Return [X, Y] of the center of cell containing provided text 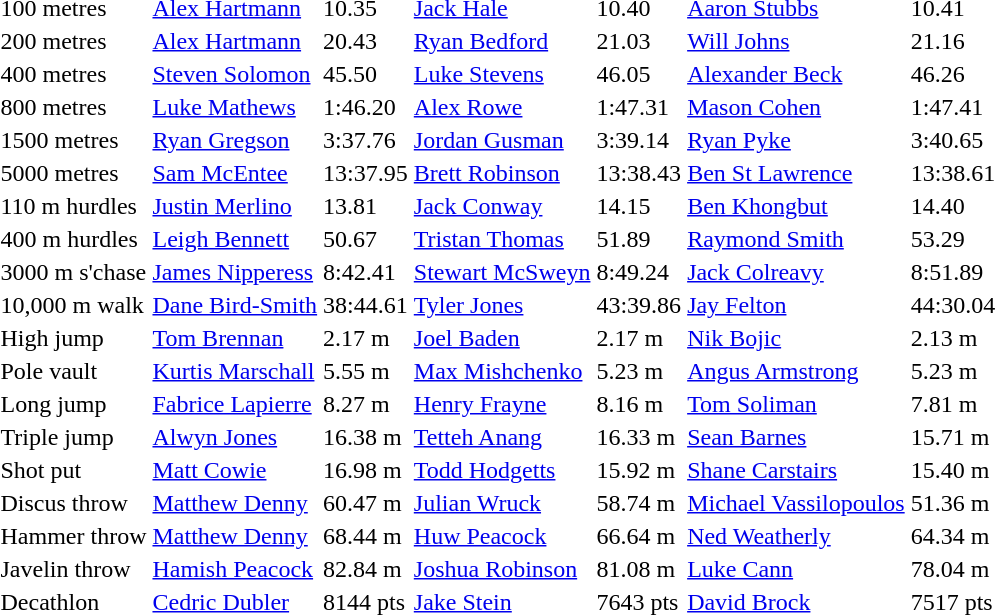
50.67 [366, 239]
8:49.24 [639, 272]
Huw Peacock [502, 536]
45.50 [366, 74]
8.27 m [366, 404]
Kurtis Marschall [235, 371]
Luke Cann [796, 569]
15.92 m [639, 470]
38:44.61 [366, 305]
Fabrice Lapierre [235, 404]
Alwyn Jones [235, 437]
Luke Mathews [235, 107]
21.03 [639, 41]
Michael Vassilopoulos [796, 503]
Joshua Robinson [502, 569]
Alex Rowe [502, 107]
Will Johns [796, 41]
20.43 [366, 41]
Tom Soliman [796, 404]
Matt Cowie [235, 470]
Jack Conway [502, 206]
60.47 m [366, 503]
Jordan Gusman [502, 140]
Ned Weatherly [796, 536]
Jay Felton [796, 305]
Todd Hodgetts [502, 470]
16.33 m [639, 437]
13:38.43 [639, 173]
Henry Frayne [502, 404]
Tom Brennan [235, 338]
Alexander Beck [796, 74]
Ben St Lawrence [796, 173]
Sam McEntee [235, 173]
16.38 m [366, 437]
5.23 m [639, 371]
Sean Barnes [796, 437]
Tristan Thomas [502, 239]
1:47.31 [639, 107]
Angus Armstrong [796, 371]
Hamish Peacock [235, 569]
51.89 [639, 239]
Luke Stevens [502, 74]
Raymond Smith [796, 239]
Justin Merlino [235, 206]
James Nipperess [235, 272]
81.08 m [639, 569]
Shane Carstairs [796, 470]
Steven Solomon [235, 74]
Mason Cohen [796, 107]
14.15 [639, 206]
Ryan Bedford [502, 41]
8.16 m [639, 404]
8:42.41 [366, 272]
68.44 m [366, 536]
Alex Hartmann [235, 41]
3:37.76 [366, 140]
46.05 [639, 74]
13.81 [366, 206]
43:39.86 [639, 305]
Stewart McSweyn [502, 272]
Ben Khongbut [796, 206]
Julian Wruck [502, 503]
1:46.20 [366, 107]
Ryan Pyke [796, 140]
Brett Robinson [502, 173]
Tetteh Anang [502, 437]
Joel Baden [502, 338]
58.74 m [639, 503]
3:39.14 [639, 140]
5.55 m [366, 371]
13:37.95 [366, 173]
Max Mishchenko [502, 371]
Tyler Jones [502, 305]
Dane Bird-Smith [235, 305]
66.64 m [639, 536]
Leigh Bennett [235, 239]
16.98 m [366, 470]
82.84 m [366, 569]
Ryan Gregson [235, 140]
Jack Colreavy [796, 272]
Nik Bojic [796, 338]
